Return (X, Y) of the center of cell containing provided text 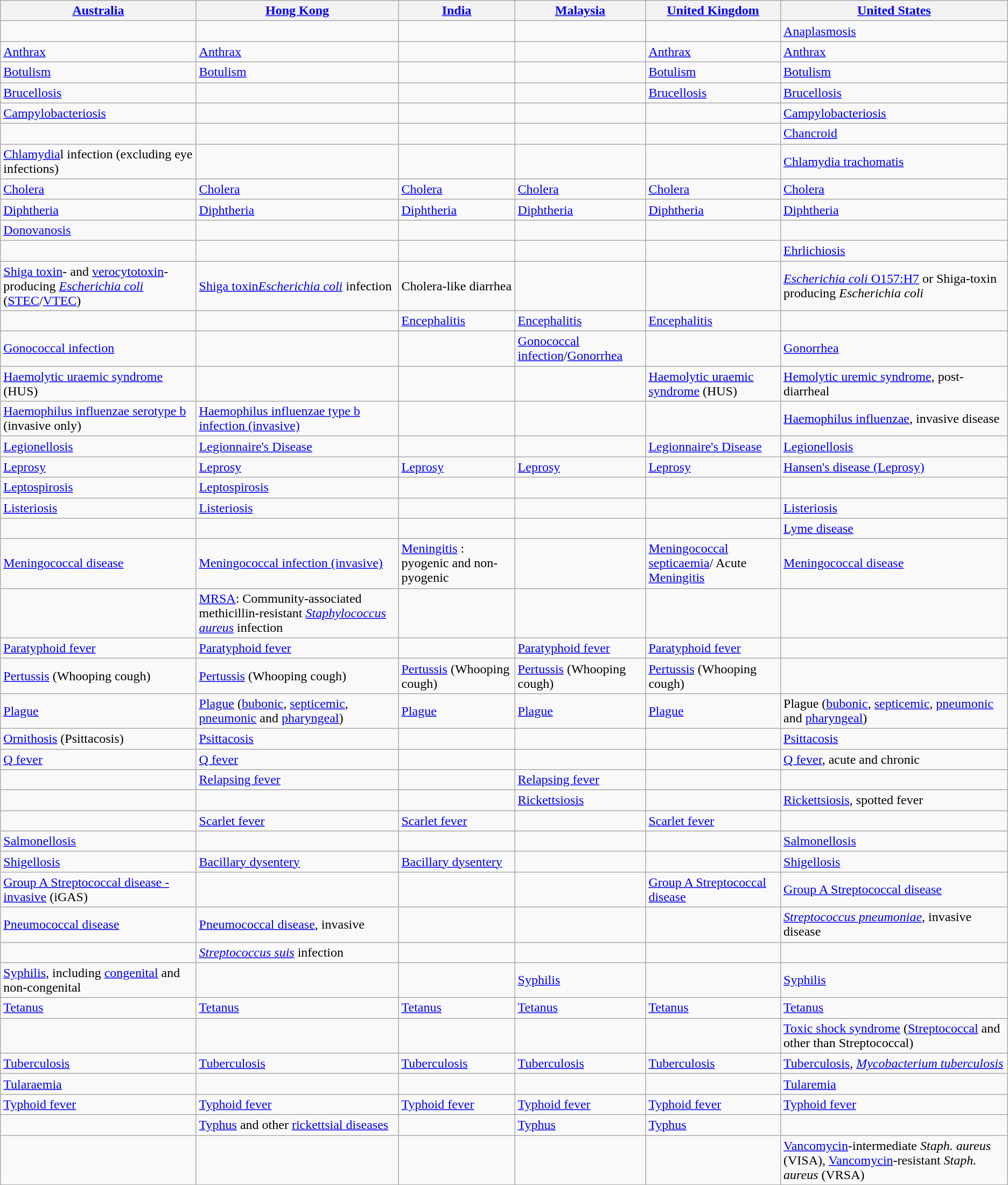
Gonococcal infection/Gonorrhea (580, 349)
Streptococcus suis infection (297, 952)
Pneumococcal disease (98, 924)
Chlamydia trachomatis (894, 162)
Shiga toxin- and verocytotoxin-producing Escherichia coli (STEC/VTEC) (98, 285)
Rickettsiosis, spotted fever (894, 800)
Ehrlichiosis (894, 250)
Tularemia (894, 1084)
Q fever, acute and chronic (894, 759)
Hong Kong (297, 11)
Hemolytic uremic syndrome, post-diarrheal (894, 384)
Group A Streptococcal disease - invasive (iGAS) (98, 890)
Hansen's disease (Leprosy) (894, 467)
Chancroid (894, 134)
Tularaemia (98, 1084)
Escherichia coli O157:H7 or Shiga-toxin producing Escherichia coli (894, 285)
Ornithosis (Psittacosis) (98, 738)
United Kingdom (713, 11)
Chlamydial infection (excluding eye infections) (98, 162)
Meningococcal septicaemia/ Acute Meningitis (713, 563)
Haemophilus influenzae, invasive disease (894, 419)
Toxic shock syndrome (Streptococcal and other than Streptococcal) (894, 1035)
Donovanosis (98, 230)
Malaysia (580, 11)
Shiga toxinEscherichia coli infection (297, 285)
Meningococcal infection (invasive) (297, 563)
India (457, 11)
MRSA: Community-associated methicillin-resistant Staphylococcus aureus infection (297, 613)
Haemophilus influenzae serotype b (invasive only) (98, 419)
United States (894, 11)
Vancomycin-intermediate Staph. aureus (VISA), Vancomycin-resistant Staph. aureus (VRSA) (894, 1160)
Cholera-like diarrhea (457, 285)
Gonococcal infection (98, 349)
Streptococcus pneumoniae, invasive disease (894, 924)
Anaplasmosis (894, 31)
Pneumococcal disease, invasive (297, 924)
Gonorrhea (894, 349)
Lyme disease (894, 528)
Haemophilus influenzae type b infection (invasive) (297, 419)
Tuberculosis, Mycobacterium tuberculosis (894, 1063)
Rickettsiosis (580, 800)
Syphilis, including congenital and non-congenital (98, 980)
Meningitis : pyogenic and non-pyogenic (457, 563)
Australia (98, 11)
Typhus and other rickettsial diseases (297, 1125)
